Find where the given text appears and provide that cell's center as (x, y) coordinate. 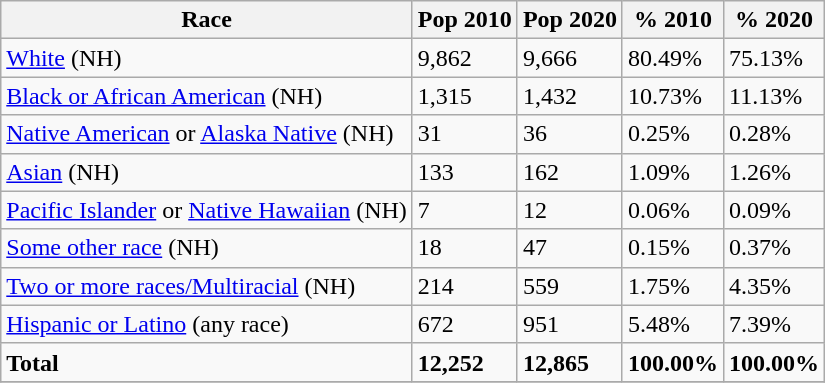
0.25% (672, 134)
12,865 (570, 362)
Black or African American (NH) (207, 96)
7 (464, 210)
75.13% (774, 58)
559 (570, 286)
80.49% (672, 58)
0.37% (774, 248)
133 (464, 172)
4.35% (774, 286)
12,252 (464, 362)
5.48% (672, 324)
162 (570, 172)
1.26% (774, 172)
Hispanic or Latino (any race) (207, 324)
12 (570, 210)
1,432 (570, 96)
0.15% (672, 248)
% 2010 (672, 20)
1.09% (672, 172)
9,666 (570, 58)
31 (464, 134)
0.09% (774, 210)
Native American or Alaska Native (NH) (207, 134)
Asian (NH) (207, 172)
Some other race (NH) (207, 248)
11.13% (774, 96)
214 (464, 286)
White (NH) (207, 58)
36 (570, 134)
Pop 2020 (570, 20)
0.28% (774, 134)
7.39% (774, 324)
18 (464, 248)
% 2020 (774, 20)
Two or more races/Multiracial (NH) (207, 286)
Race (207, 20)
Pop 2010 (464, 20)
9,862 (464, 58)
10.73% (672, 96)
0.06% (672, 210)
672 (464, 324)
Pacific Islander or Native Hawaiian (NH) (207, 210)
1.75% (672, 286)
47 (570, 248)
1,315 (464, 96)
951 (570, 324)
Total (207, 362)
